From the cell containing the given text, extract its center point as (x, y) coordinate. 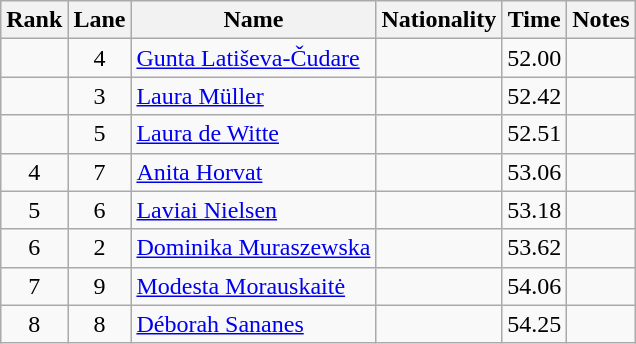
52.42 (534, 96)
53.18 (534, 210)
Name (254, 20)
53.62 (534, 248)
9 (100, 286)
Anita Horvat (254, 172)
52.51 (534, 134)
Nationality (439, 20)
Rank (34, 20)
Modesta Morauskaitė (254, 286)
Time (534, 20)
Gunta Latiševa-Čudare (254, 58)
54.06 (534, 286)
Dominika Muraszewska (254, 248)
Laura Müller (254, 96)
54.25 (534, 324)
Déborah Sananes (254, 324)
Laura de Witte (254, 134)
Notes (601, 20)
Laviai Nielsen (254, 210)
53.06 (534, 172)
52.00 (534, 58)
2 (100, 248)
3 (100, 96)
Lane (100, 20)
